Detect which cell encompasses the target text, then output its (X, Y) center coordinate. 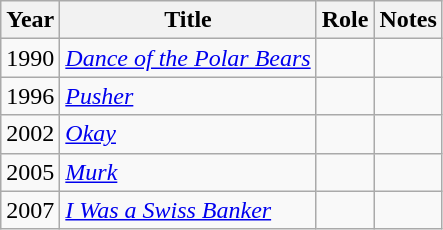
Year (30, 20)
Dance of the Polar Bears (188, 58)
Murk (188, 172)
2002 (30, 134)
1996 (30, 96)
1990 (30, 58)
Okay (188, 134)
I Was a Swiss Banker (188, 210)
2005 (30, 172)
2007 (30, 210)
Pusher (188, 96)
Title (188, 20)
Notes (408, 20)
Role (345, 20)
